Identify which cell holds the provided text, then report its (x, y) central coordinate. 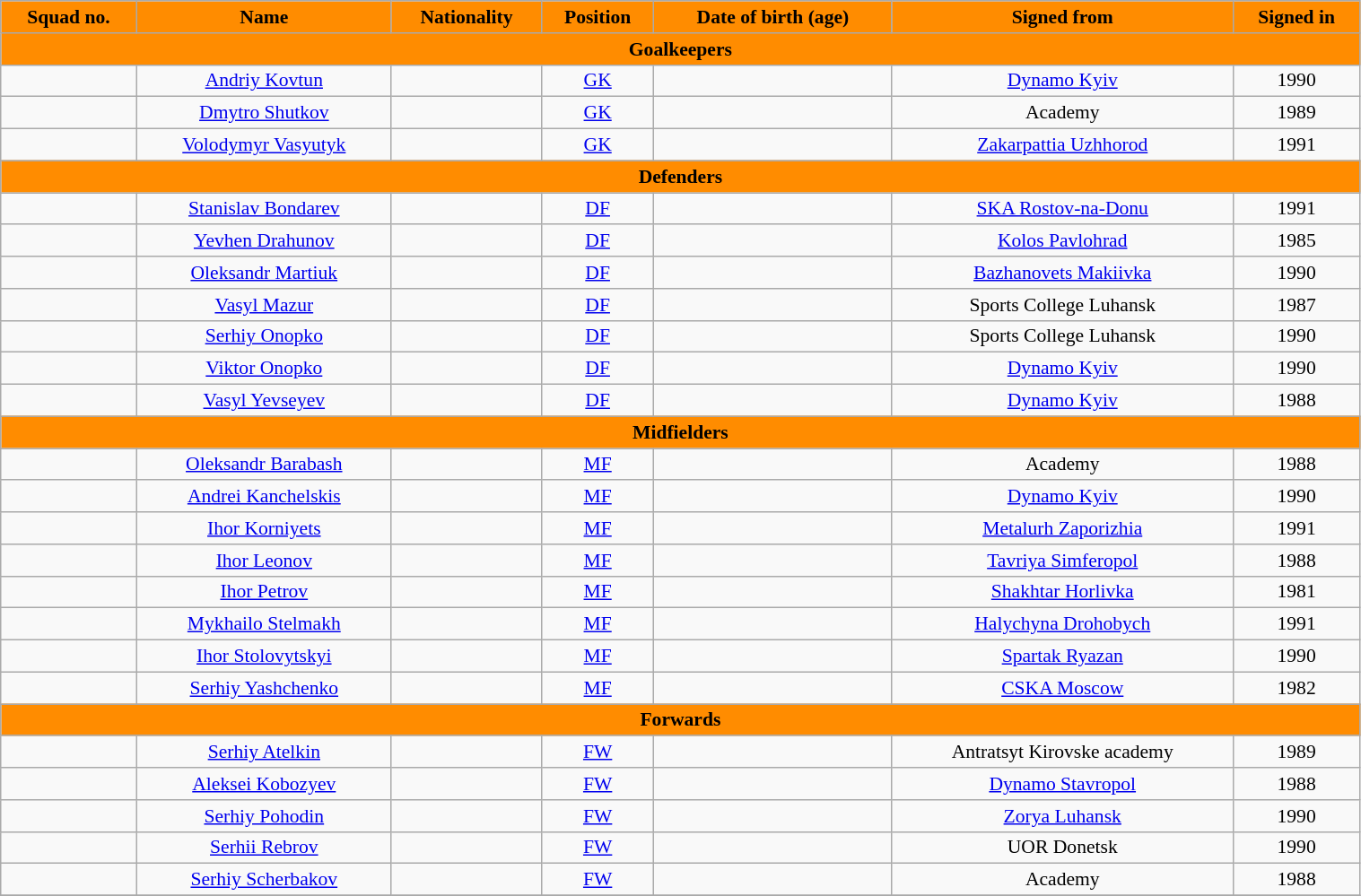
Forwards (680, 720)
Tavriya Simferopol (1062, 561)
Shakhtar Horlivka (1062, 592)
Ihor Petrov (264, 592)
Stanislav Bondarev (264, 209)
Date of birth (age) (773, 17)
Name (264, 17)
Zakarpattia Uzhhorod (1062, 145)
Halychyna Drohobych (1062, 624)
Defenders (680, 177)
Signed from (1062, 17)
Serhiy Pohodin (264, 816)
Zorya Luhansk (1062, 816)
Ihor Korniyets (264, 528)
Vasyl Mazur (264, 305)
Oleksandr Martiuk (264, 273)
Bazhanovets Makiivka (1062, 273)
Oleksandr Barabash (264, 465)
1987 (1296, 305)
Kolos Pavlohrad (1062, 241)
Ihor Leonov (264, 561)
Signed in (1296, 17)
Mykhailo Stelmakh (264, 624)
Goalkeepers (680, 49)
Metalurh Zaporizhia (1062, 528)
Serhii Rebrov (264, 848)
Andriy Kovtun (264, 81)
Viktor Onopko (264, 369)
Position (598, 17)
1981 (1296, 592)
Dmytro Shutkov (264, 113)
Aleksei Kobozyev (264, 784)
Serhiy Yashchenko (264, 688)
Antratsyt Kirovske academy (1062, 752)
Nationality (467, 17)
Midfielders (680, 432)
SKA Rostov-na-Donu (1062, 209)
Volodymyr Vasyutyk (264, 145)
Spartak Ryazan (1062, 657)
Squad no. (69, 17)
Vasyl Yevseyev (264, 401)
1982 (1296, 688)
Serhiy Onopko (264, 336)
Dynamo Stavropol (1062, 784)
1985 (1296, 241)
UOR Donetsk (1062, 848)
Serhiy Atelkin (264, 752)
Ihor Stolovytskyi (264, 657)
Yevhen Drahunov (264, 241)
Andrei Kanchelskis (264, 497)
CSKA Moscow (1062, 688)
Serhiy Scherbakov (264, 880)
